From the cell containing the given text, extract its center point as (X, Y) coordinate. 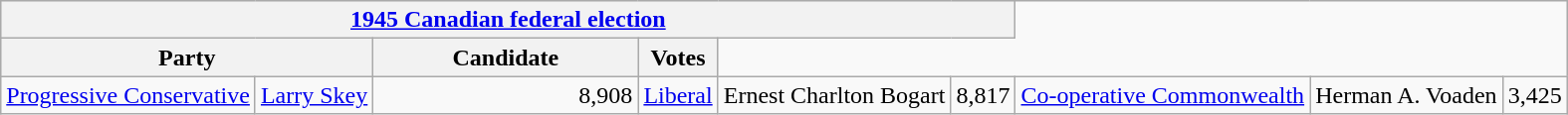
8,908 (506, 95)
Progressive Conservative (128, 95)
Votes (678, 57)
Co-operative Commonwealth (1163, 95)
Ernest Charlton Bogart (834, 95)
Party (187, 57)
Herman A. Voaden (1406, 95)
1945 Canadian federal election (508, 20)
Liberal (678, 95)
8,817 (984, 95)
3,425 (1535, 95)
Candidate (506, 57)
Larry Skey (314, 95)
